Return [x, y] of the center of cell containing provided text 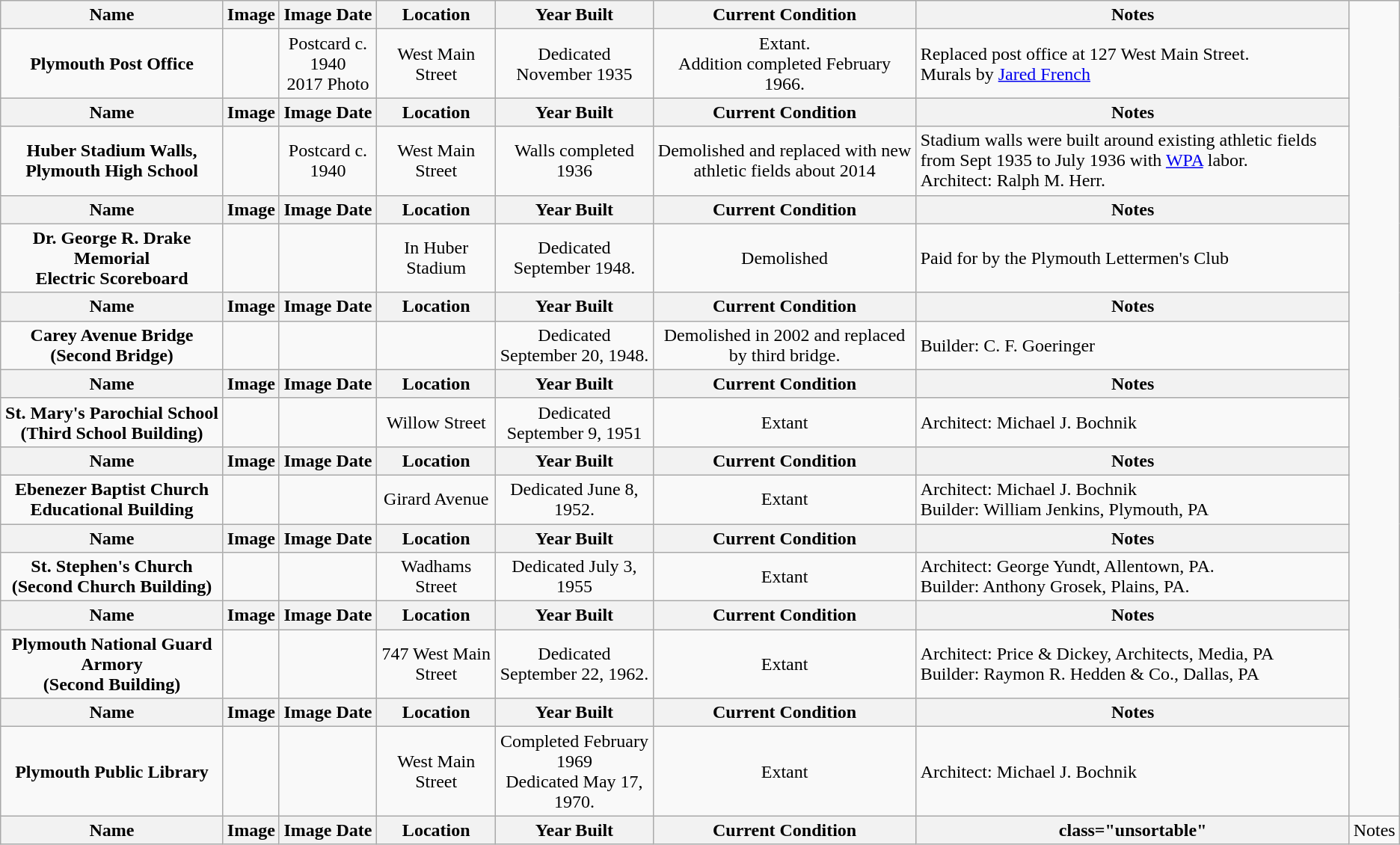
Dedicated September 1948. [574, 258]
Builder: C. F. Goeringer [1132, 345]
Dedicated September 9, 1951 [574, 422]
Paid for by the Plymouth Lettermen's Club [1132, 258]
Architect: George Yundt, Allentown, PA.Builder: Anthony Grosek, Plains, PA. [1132, 577]
Dedicated June 8, 1952. [574, 500]
Postcard c. 1940 [328, 161]
Walls completed 1936 [574, 161]
Plymouth National Guard Armory(Second Building) [112, 664]
Demolished in 2002 and replaced by third bridge. [785, 345]
Plymouth Public Library [112, 772]
Dedicated September 20, 1948. [574, 345]
Replaced post office at 127 West Main Street.Murals by Jared French [1132, 64]
Completed February 1969Dedicated May 17, 1970. [574, 772]
Willow Street [437, 422]
Carey Avenue Bridge(Second Bridge) [112, 345]
In Huber Stadium [437, 258]
Dr. George R. Drake MemorialElectric Scoreboard [112, 258]
747 West Main Street [437, 664]
Dedicated July 3, 1955 [574, 577]
Huber Stadium Walls, Plymouth High School [112, 161]
class="unsortable" [1132, 830]
Postcard c. 19402017 Photo [328, 64]
Stadium walls were built around existing athletic fields from Sept 1935 to July 1936 with WPA labor.Architect: Ralph M. Herr. [1132, 161]
St. Stephen's Church(Second Church Building) [112, 577]
Girard Avenue [437, 500]
St. Mary's Parochial School(Third School Building) [112, 422]
Demolished and replaced with new athletic fields about 2014 [785, 161]
Architect: Michael J. BochnikBuilder: William Jenkins, Plymouth, PA [1132, 500]
Wadhams Street [437, 577]
Dedicated November 1935 [574, 64]
Architect: Price & Dickey, Architects, Media, PABuilder: Raymon R. Hedden & Co., Dallas, PA [1132, 664]
Ebenezer Baptist ChurchEducational Building [112, 500]
Demolished [785, 258]
Plymouth Post Office [112, 64]
Extant.Addition completed February 1966. [785, 64]
Dedicated September 22, 1962. [574, 664]
